Extract the [x, y] coordinate from the center of the cell holding the provided text.  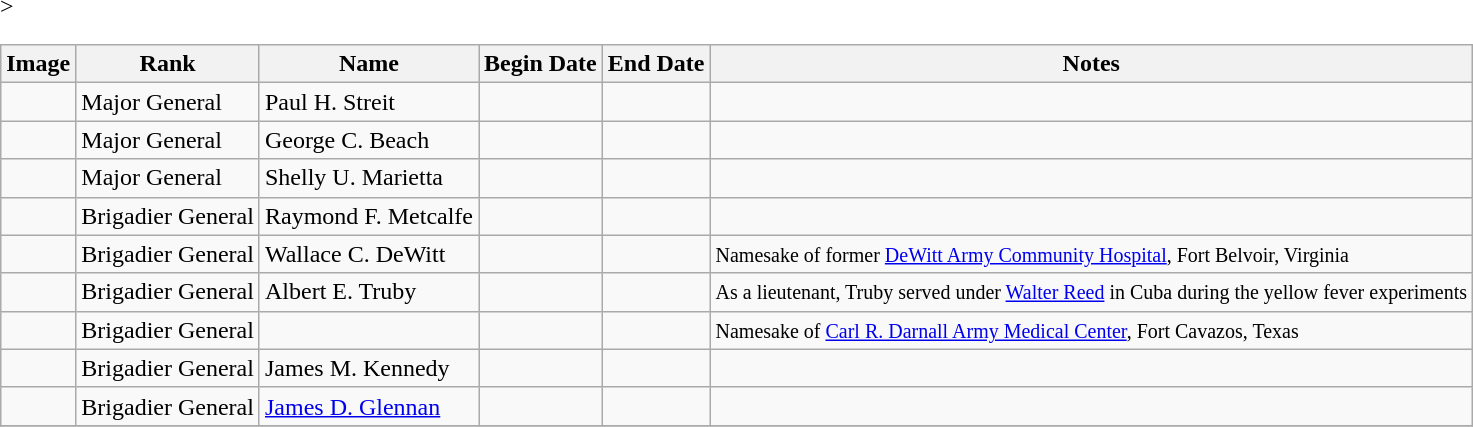
Namesake of Carl R. Darnall Army Medical Center, Fort Cavazos, Texas [1092, 330]
Rank [168, 64]
Namesake of former DeWitt Army Community Hospital, Fort Belvoir, Virginia [1092, 254]
George C. Beach [368, 140]
Name [368, 64]
Albert E. Truby [368, 292]
Image [38, 64]
James D. Glennan [368, 406]
As a lieutenant, Truby served under Walter Reed in Cuba during the yellow fever experiments [1092, 292]
Paul H. Streit [368, 102]
Raymond F. Metcalfe [368, 216]
Wallace C. DeWitt [368, 254]
Notes [1092, 64]
James M. Kennedy [368, 368]
End Date [656, 64]
Begin Date [541, 64]
Shelly U. Marietta [368, 178]
